For the text-containing cell, return its midpoint in [X, Y] coordinate format. 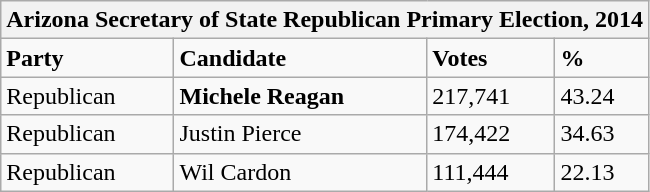
174,422 [491, 134]
34.63 [602, 134]
22.13 [602, 172]
Arizona Secretary of State Republican Primary Election, 2014 [325, 20]
Votes [491, 58]
% [602, 58]
43.24 [602, 96]
217,741 [491, 96]
Wil Cardon [300, 172]
Party [88, 58]
Candidate [300, 58]
Michele Reagan [300, 96]
Justin Pierce [300, 134]
111,444 [491, 172]
